Search for the cell housing the specified text and yield its (x, y) center coordinate. 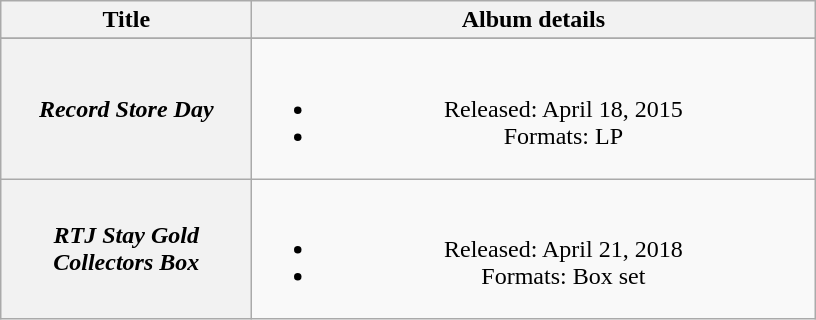
RTJ Stay Gold Collectors Box (126, 249)
Released: April 21, 2018Formats: Box set (534, 249)
Record Store Day (126, 109)
Released: April 18, 2015Formats: LP (534, 109)
Title (126, 20)
Album details (534, 20)
